Provide the [X, Y] coordinate of the cell's center where the given text is located.  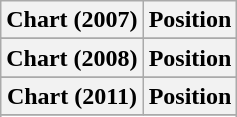
Chart (2011) [72, 96]
Chart (2008) [72, 58]
Chart (2007) [72, 20]
